Identify which cell holds the provided text, then report its (x, y) central coordinate. 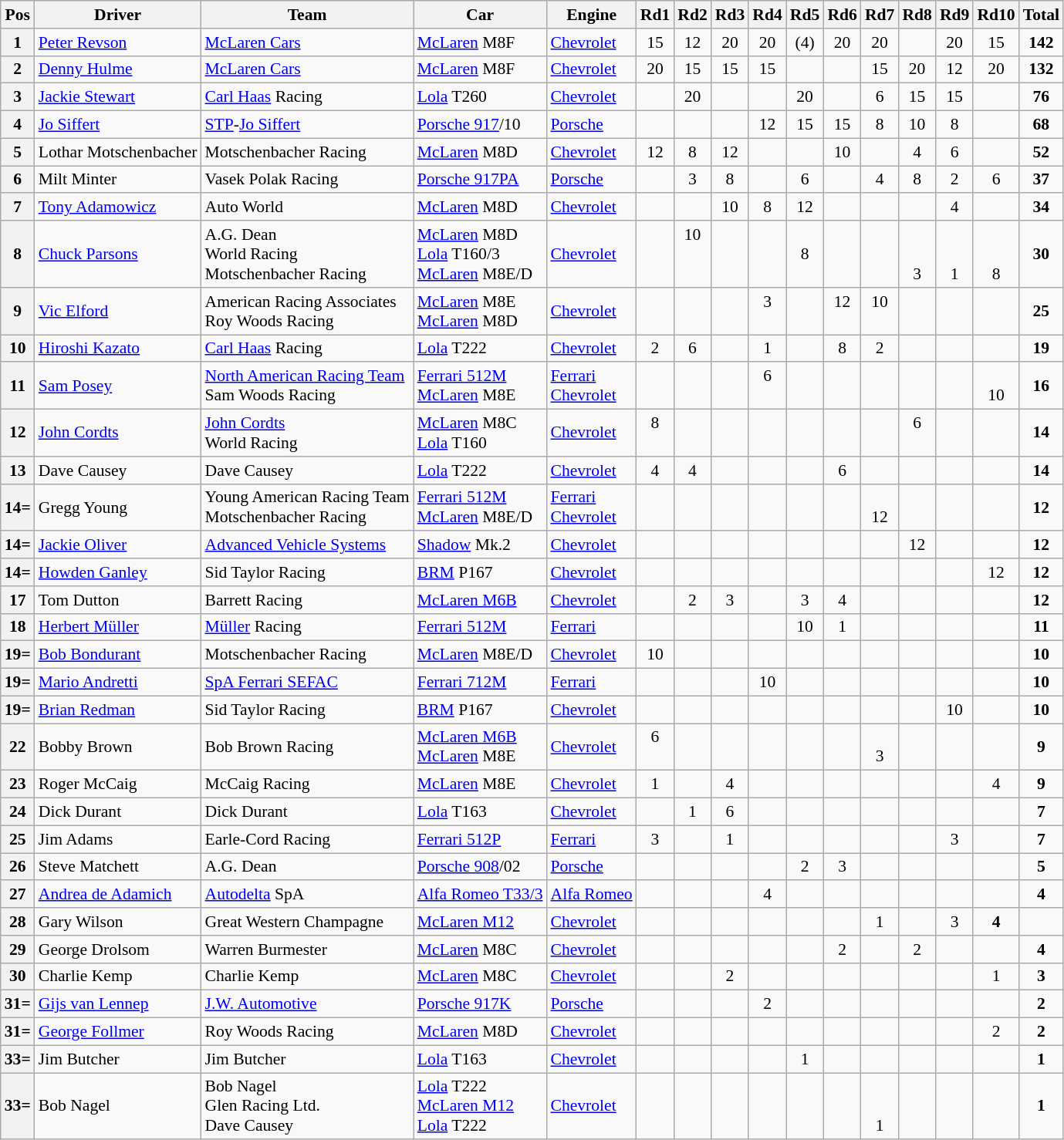
Barrett Racing (307, 600)
Porsche 908/02 (480, 867)
Team (307, 15)
Rd8 (917, 15)
McLaren M8DLola T160/3McLaren M8E/D (480, 255)
26 (18, 867)
Lola T260 (480, 97)
Vic Elford (118, 312)
Rd6 (843, 15)
Shadow Mk.2 (480, 545)
Roger McCaig (118, 784)
28 (18, 922)
Porsche 917PA (480, 180)
Andrea de Adamich (118, 895)
Hiroshi Kazato (118, 349)
23 (18, 784)
Gary Wilson (118, 922)
22 (18, 747)
132 (1042, 69)
16 (1042, 386)
Young American Racing Team Motschenbacher Racing (307, 508)
17 (18, 600)
Gregg Young (118, 508)
J.W. Automotive (307, 1004)
Rd5 (806, 15)
Sam Posey (118, 386)
Porsche 917K (480, 1004)
Tony Adamowicz (118, 207)
27 (18, 895)
Howden Ganley (118, 572)
Milt Minter (118, 180)
McLaren M6BMcLaren M8E (480, 747)
Ferrari 512MMcLaren M8E (480, 386)
Ferrari 712M (480, 683)
Rd9 (955, 15)
American Racing Associates Roy Woods Racing (307, 312)
29 (18, 949)
Lola T222McLaren M12Lola T222 (480, 1106)
(4) (806, 42)
Gijs van Lennep (118, 1004)
McLaren M8EMcLaren M8D (480, 312)
Herbert Müller (118, 627)
142 (1042, 42)
John Cordts World Racing (307, 433)
76 (1042, 97)
Earle-Cord Racing (307, 839)
Alfa Romeo T33/3 (480, 895)
Ferrari 512MMcLaren M8E/D (480, 508)
Car (480, 15)
Chuck Parsons (118, 255)
Lothar Motschenbacher (118, 152)
Bob Brown Racing (307, 747)
Vasek Polak Racing (307, 180)
Autodelta SpA (307, 895)
Denny Hulme (118, 69)
Auto World (307, 207)
McLaren M12 (480, 922)
Rd2 (693, 15)
Great Western Champagne (307, 922)
Engine (591, 15)
Pos (18, 15)
68 (1042, 125)
A.G. Dean (307, 867)
SpA Ferrari SEFAC (307, 683)
North American Racing Team Sam Woods Racing (307, 386)
STP-Jo Siffert (307, 125)
Brian Redman (118, 710)
Porsche 917/10 (480, 125)
George Follmer (118, 1032)
Bobby Brown (118, 747)
Rd4 (767, 15)
McLaren M8E (480, 784)
13 (18, 471)
Steve Matchett (118, 867)
McLaren M8E/D (480, 655)
Rd1 (656, 15)
McLaren M6B (480, 600)
Jo Siffert (118, 125)
Jim Adams (118, 839)
Tom Dutton (118, 600)
Jackie Oliver (118, 545)
Rd10 (995, 15)
Advanced Vehicle Systems (307, 545)
Mario Andretti (118, 683)
Roy Woods Racing (307, 1032)
52 (1042, 152)
Bob Bondurant (118, 655)
Rd3 (730, 15)
Müller Racing (307, 627)
Warren Burmester (307, 949)
34 (1042, 207)
McLaren M8CLola T160 (480, 433)
37 (1042, 180)
McCaig Racing (307, 784)
Ferrari 512M (480, 627)
Driver (118, 15)
Rd7 (880, 15)
Jackie Stewart (118, 97)
Bob Nagel (118, 1106)
Peter Revson (118, 42)
Ferrari 512P (480, 839)
A.G. Dean World Racing Motschenbacher Racing (307, 255)
24 (18, 812)
Total (1042, 15)
19 (1042, 349)
George Drolsom (118, 949)
John Cordts (118, 433)
Bob Nagel Glen Racing Ltd. Dave Causey (307, 1106)
Alfa Romeo (591, 895)
18 (18, 627)
